From the cell containing the given text, extract its center point as (x, y) coordinate. 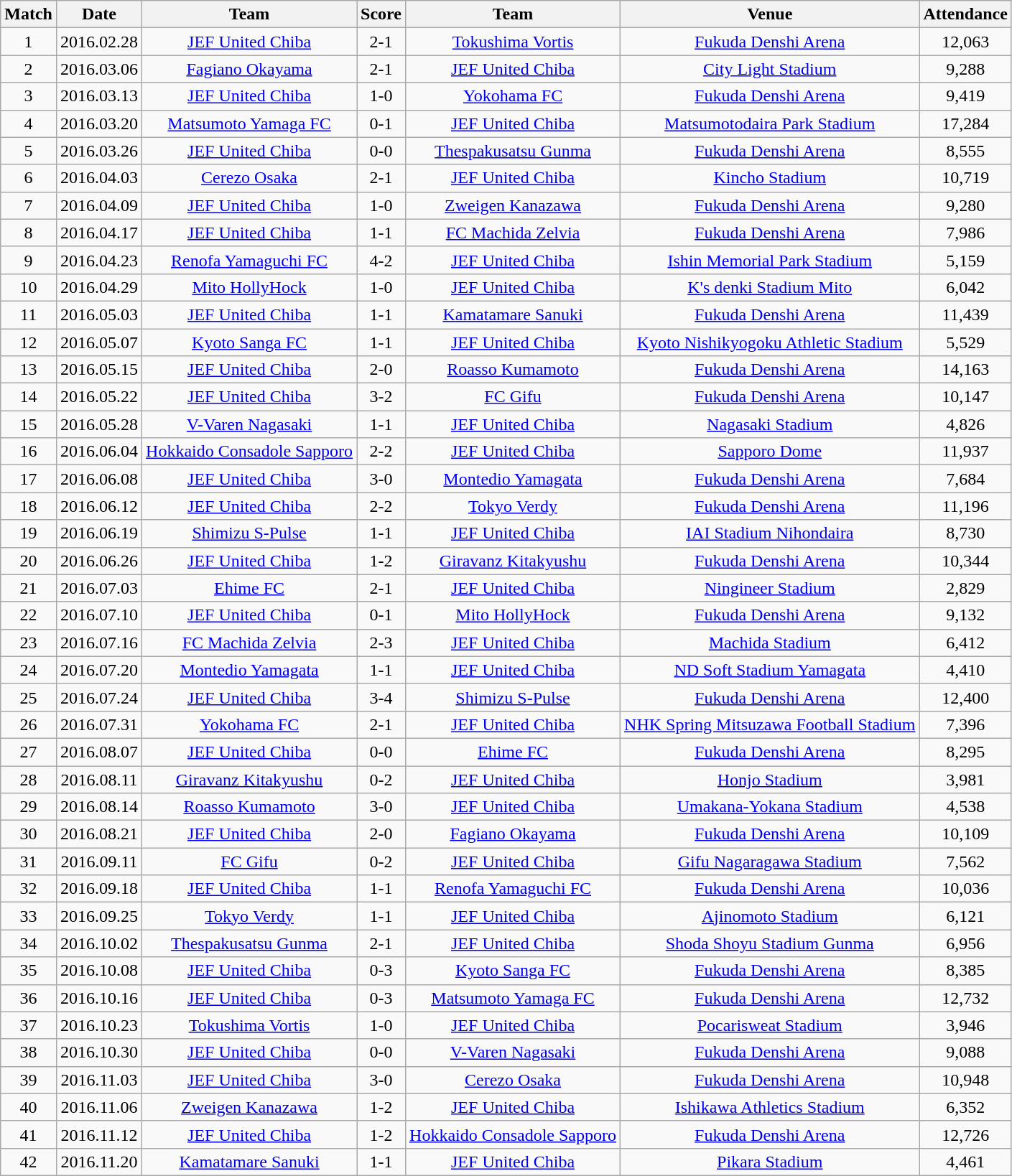
2016.06.19 (99, 533)
3-4 (381, 697)
2016.07.10 (99, 615)
38 (29, 1053)
19 (29, 533)
16 (29, 452)
Nagasaki Stadium (770, 424)
ND Soft Stadium Yamagata (770, 670)
7 (29, 205)
2016.08.14 (99, 807)
29 (29, 807)
28 (29, 779)
11,196 (965, 506)
2016.09.25 (99, 916)
9 (29, 260)
9,419 (965, 96)
8 (29, 233)
20 (29, 561)
2016.02.28 (99, 42)
11,937 (965, 452)
2016.05.28 (99, 424)
24 (29, 670)
Honjo Stadium (770, 779)
10,719 (965, 178)
Attendance (965, 14)
11,439 (965, 314)
2016.06.04 (99, 452)
35 (29, 971)
Matsumotodaira Park Stadium (770, 123)
15 (29, 424)
3,981 (965, 779)
9,288 (965, 69)
NHK Spring Mitsuzawa Football Stadium (770, 724)
4,461 (965, 1162)
2016.08.07 (99, 752)
2016.05.22 (99, 397)
4,538 (965, 807)
2016.05.07 (99, 342)
11 (29, 314)
10,147 (965, 397)
10 (29, 287)
2016.07.20 (99, 670)
2016.03.20 (99, 123)
2016.03.13 (99, 96)
2016.04.03 (99, 178)
K's denki Stadium Mito (770, 287)
2016.10.30 (99, 1053)
23 (29, 643)
Ningineer Stadium (770, 588)
10,948 (965, 1080)
22 (29, 615)
Ishikawa Athletics Stadium (770, 1107)
2016.05.15 (99, 370)
9,280 (965, 205)
12,063 (965, 42)
Kincho Stadium (770, 178)
2016.11.12 (99, 1134)
10,109 (965, 834)
2016.06.12 (99, 506)
14 (29, 397)
41 (29, 1134)
12,732 (965, 998)
4,410 (965, 670)
5,529 (965, 342)
2016.10.02 (99, 943)
12,726 (965, 1134)
2016.08.11 (99, 779)
Pikara Stadium (770, 1162)
32 (29, 889)
2016.09.18 (99, 889)
3,946 (965, 1025)
21 (29, 588)
7,684 (965, 479)
7,986 (965, 233)
2-3 (381, 643)
7,396 (965, 724)
7,562 (965, 862)
9,088 (965, 1053)
2016.11.03 (99, 1080)
12 (29, 342)
36 (29, 998)
Score (381, 14)
2016.04.17 (99, 233)
2016.10.23 (99, 1025)
42 (29, 1162)
33 (29, 916)
2016.06.26 (99, 561)
27 (29, 752)
12,400 (965, 697)
Ajinomoto Stadium (770, 916)
Machida Stadium (770, 643)
6,352 (965, 1107)
13 (29, 370)
6 (29, 178)
IAI Stadium Nihondaira (770, 533)
6,121 (965, 916)
8,295 (965, 752)
2016.10.16 (99, 998)
34 (29, 943)
Kyoto Nishikyogoku Athletic Stadium (770, 342)
Ishin Memorial Park Stadium (770, 260)
2016.07.16 (99, 643)
39 (29, 1080)
26 (29, 724)
2016.07.24 (99, 697)
2016.03.26 (99, 151)
6,956 (965, 943)
8,385 (965, 971)
Pocarisweat Stadium (770, 1025)
City Light Stadium (770, 69)
31 (29, 862)
2,829 (965, 588)
2016.07.31 (99, 724)
Gifu Nagaragawa Stadium (770, 862)
Shoda Shoyu Stadium Gunma (770, 943)
3-2 (381, 397)
2016.04.23 (99, 260)
5 (29, 151)
Venue (770, 14)
17,284 (965, 123)
2016.04.09 (99, 205)
37 (29, 1025)
4-2 (381, 260)
Umakana-Yokana Stadium (770, 807)
3 (29, 96)
10,344 (965, 561)
Match (29, 14)
2 (29, 69)
6,042 (965, 287)
2016.07.03 (99, 588)
2016.10.08 (99, 971)
1 (29, 42)
2016.08.21 (99, 834)
25 (29, 697)
2016.04.29 (99, 287)
4,826 (965, 424)
30 (29, 834)
4 (29, 123)
17 (29, 479)
6,412 (965, 643)
Date (99, 14)
2016.11.20 (99, 1162)
40 (29, 1107)
10,036 (965, 889)
Sapporo Dome (770, 452)
9,132 (965, 615)
2016.09.11 (99, 862)
2016.06.08 (99, 479)
14,163 (965, 370)
2016.05.03 (99, 314)
5,159 (965, 260)
8,555 (965, 151)
2016.03.06 (99, 69)
8,730 (965, 533)
2016.11.06 (99, 1107)
18 (29, 506)
